Return the [x, y] coordinate for the center point of the cell that contains the specified text.  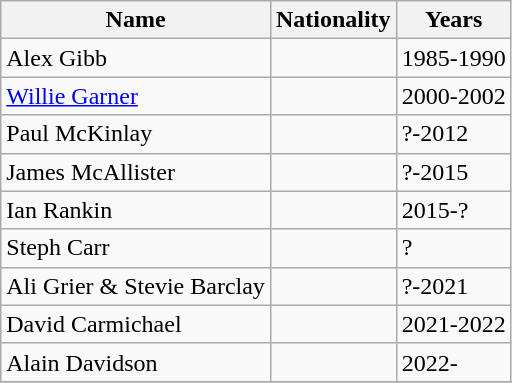
Alex Gibb [136, 58]
James McAllister [136, 172]
Alain Davidson [136, 362]
David Carmichael [136, 324]
Name [136, 20]
Paul McKinlay [136, 134]
? [454, 248]
1985-1990 [454, 58]
Years [454, 20]
?-2021 [454, 286]
Nationality [333, 20]
?-2015 [454, 172]
2021-2022 [454, 324]
Steph Carr [136, 248]
Ian Rankin [136, 210]
Ali Grier & Stevie Barclay [136, 286]
2022- [454, 362]
Willie Garner [136, 96]
?-2012 [454, 134]
2000-2002 [454, 96]
2015-? [454, 210]
